Capture the cell that displays the provided text and extract its (X, Y) central coordinate. 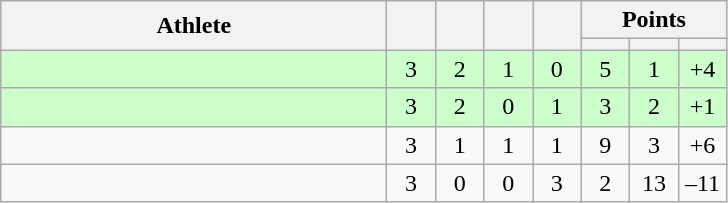
+6 (702, 145)
9 (606, 145)
5 (606, 69)
Athlete (194, 26)
13 (654, 183)
Points (654, 20)
–11 (702, 183)
+1 (702, 107)
+4 (702, 69)
